Search for the cell housing the specified text and yield its [X, Y] center coordinate. 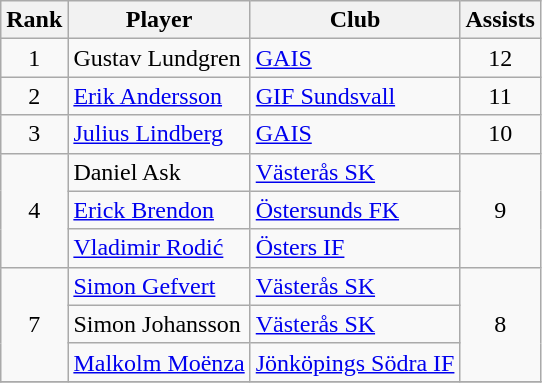
Julius Lindberg [159, 134]
Erik Andersson [159, 96]
12 [500, 58]
Simon Johansson [159, 324]
Östersunds FK [355, 210]
Vladimir Rodić [159, 248]
Assists [500, 20]
9 [500, 210]
8 [500, 324]
3 [34, 134]
Erick Brendon [159, 210]
GIF Sundsvall [355, 96]
Gustav Lundgren [159, 58]
Jönköpings Södra IF [355, 362]
10 [500, 134]
4 [34, 210]
7 [34, 324]
Player [159, 20]
Östers IF [355, 248]
Daniel Ask [159, 172]
Club [355, 20]
11 [500, 96]
Malkolm Moënza [159, 362]
2 [34, 96]
Rank [34, 20]
1 [34, 58]
Simon Gefvert [159, 286]
